Search for the cell housing the specified text and yield its (x, y) center coordinate. 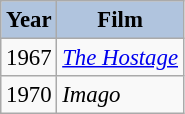
1967 (29, 58)
Film (120, 20)
1970 (29, 95)
The Hostage (120, 58)
Year (29, 20)
Imago (120, 95)
